Output the [X, Y] coordinate of the center of the cell containing the given text.  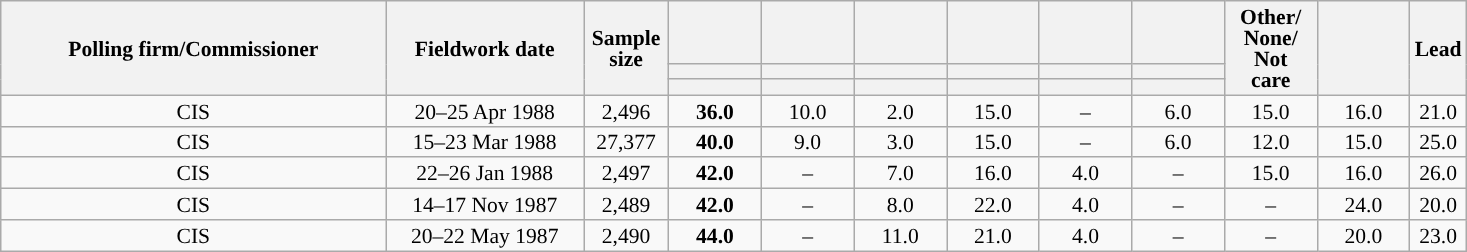
36.0 [716, 110]
27,377 [626, 142]
10.0 [808, 110]
20–22 May 1987 [485, 236]
40.0 [716, 142]
12.0 [1270, 142]
2,496 [626, 110]
25.0 [1438, 142]
Polling firm/Commissioner [194, 48]
2.0 [900, 110]
Lead [1438, 48]
2,489 [626, 204]
14–17 Nov 1987 [485, 204]
7.0 [900, 174]
Fieldwork date [485, 48]
15–23 Mar 1988 [485, 142]
9.0 [808, 142]
26.0 [1438, 174]
22.0 [992, 204]
23.0 [1438, 236]
8.0 [900, 204]
Sample size [626, 48]
2,497 [626, 174]
20–25 Apr 1988 [485, 110]
24.0 [1364, 204]
3.0 [900, 142]
Other/None/Notcare [1270, 48]
44.0 [716, 236]
2,490 [626, 236]
11.0 [900, 236]
22–26 Jan 1988 [485, 174]
